Find where the given text appears and provide that cell's center as (X, Y) coordinate. 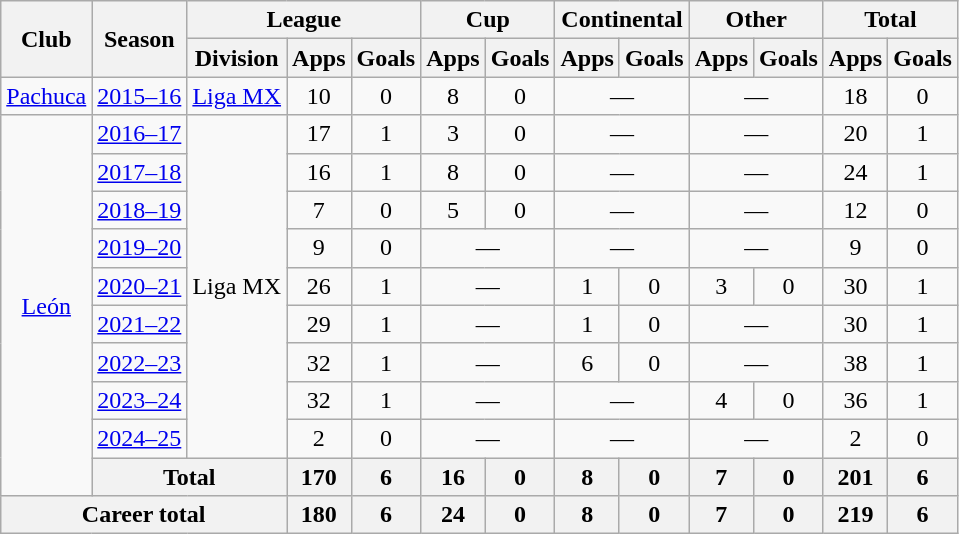
180 (319, 515)
Pachuca (46, 96)
18 (855, 96)
38 (855, 362)
10 (319, 96)
2022–23 (140, 362)
Cup (488, 20)
Other (756, 20)
26 (319, 286)
4 (721, 400)
2024–25 (140, 438)
Division (237, 58)
Club (46, 39)
36 (855, 400)
Career total (144, 515)
2023–24 (140, 400)
170 (319, 477)
Season (140, 39)
2017–18 (140, 172)
League (304, 20)
5 (453, 210)
León (46, 306)
219 (855, 515)
20 (855, 134)
Continental (622, 20)
17 (319, 134)
2020–21 (140, 286)
2021–22 (140, 324)
2015–16 (140, 96)
29 (319, 324)
201 (855, 477)
2019–20 (140, 248)
2016–17 (140, 134)
2018–19 (140, 210)
12 (855, 210)
